Extract the [X, Y] coordinate from the center of the cell holding the provided text.  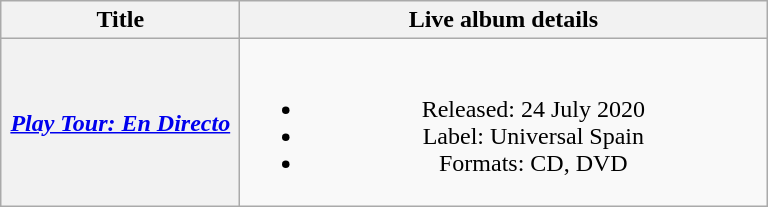
Live album details [504, 20]
Title [120, 20]
Released: 24 July 2020Label: Universal SpainFormats: CD, DVD [504, 122]
Play Tour: En Directo [120, 122]
